Capture the cell that displays the provided text and extract its [x, y] central coordinate. 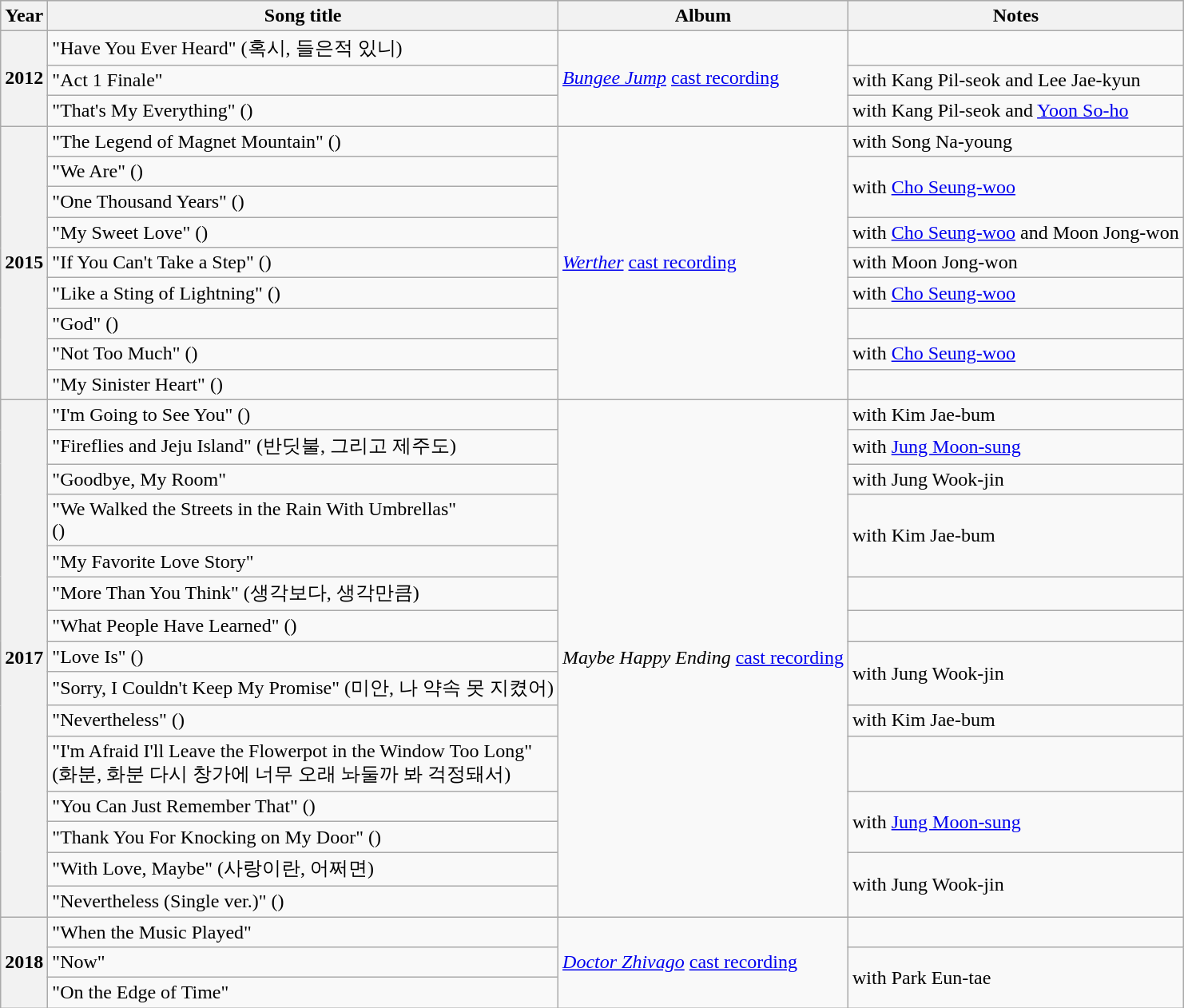
"On the Edge of Time" [304, 993]
"If You Can't Take a Step" () [304, 263]
"I'm Afraid I'll Leave the Flowerpot in the Window Too Long"(화분, 화분 다시 창가에 너무 오래 놔둘까 봐 걱정돼서) [304, 764]
Werther cast recording [703, 264]
Bungee Jump cast recording [703, 78]
Maybe Happy Ending cast recording [703, 658]
"Now" [304, 962]
"Goodbye, My Room" [304, 479]
"Thank You For Knocking on My Door" () [304, 837]
"The Legend of Magnet Mountain" () [304, 141]
Year [24, 16]
"Fireflies and Jeju Island" (반딧불, 그리고 제주도) [304, 447]
with Kang Pil-seok and Lee Jae-kyun [1015, 80]
with Moon Jong-won [1015, 263]
"I'm Going to See You" () [304, 415]
"My Favorite Love Story" [304, 562]
Album [703, 16]
"Sorry, I Couldn't Keep My Promise" (미안, 나 약속 못 지켰어) [304, 689]
"When the Music Played" [304, 932]
"My Sinister Heart" () [304, 384]
"Like a Sting of Lightning" () [304, 293]
2015 [24, 264]
"One Thousand Years" () [304, 202]
with Song Na-young [1015, 141]
Song title [304, 16]
"Nevertheless" () [304, 720]
"That's My Everything" () [304, 110]
Doctor Zhivago cast recording [703, 962]
"More Than You Think" (생각보다, 생각만큼) [304, 594]
"Have You Ever Heard" (혹시, 들은적 있니) [304, 48]
"With Love, Maybe" (사랑이란, 어쩌면) [304, 869]
"My Sweet Love" () [304, 232]
2017 [24, 658]
"You Can Just Remember That" () [304, 807]
with Kang Pil-seok and Yoon So-ho [1015, 110]
"Love Is" () [304, 656]
"Not Too Much" () [304, 354]
"Nevertheless (Single ver.)" () [304, 901]
2012 [24, 78]
Notes [1015, 16]
"Act 1 Finale" [304, 80]
"What People Have Learned" () [304, 625]
"God" () [304, 323]
2018 [24, 962]
"We Walked the Streets in the Rain With Umbrellas"() [304, 521]
"We Are" () [304, 172]
with Park Eun-tae [1015, 978]
with Cho Seung-woo and Moon Jong-won [1015, 232]
